Capture the cell that displays the provided text and extract its [X, Y] central coordinate. 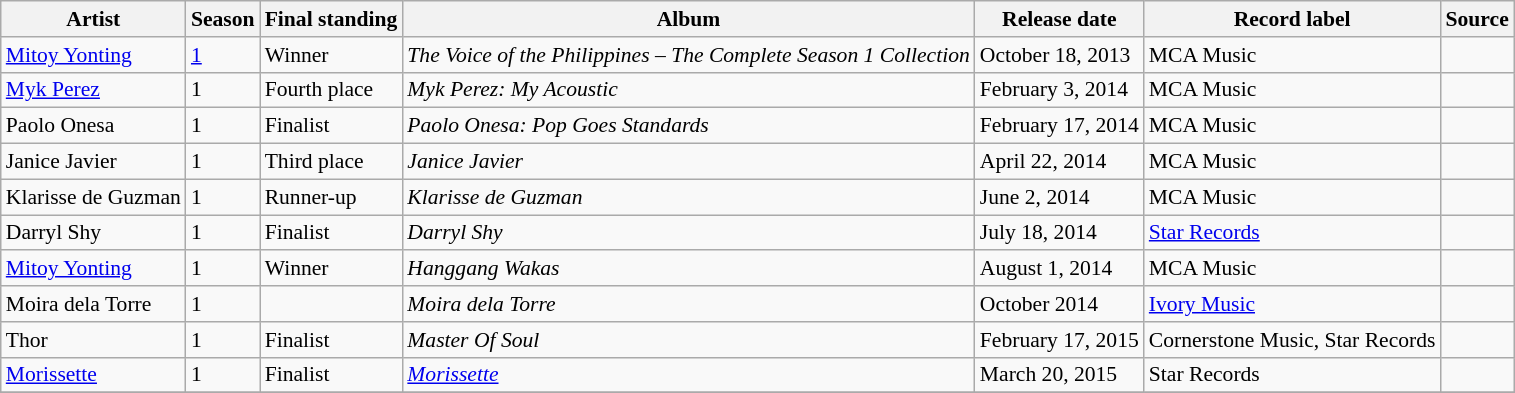
Runner-up [332, 197]
Record label [1292, 19]
July 18, 2014 [1060, 233]
Fourth place [332, 90]
February 17, 2014 [1060, 126]
Release date [1060, 19]
Thor [94, 340]
February 17, 2015 [1060, 340]
Paolo Onesa: Pop Goes Standards [688, 126]
Third place [332, 162]
Master Of Soul [688, 340]
March 20, 2015 [1060, 375]
Season [223, 19]
April 22, 2014 [1060, 162]
The Voice of the Philippines – The Complete Season 1 Collection [688, 55]
Artist [94, 19]
June 2, 2014 [1060, 197]
October 18, 2013 [1060, 55]
October 2014 [1060, 304]
Myk Perez: My Acoustic [688, 90]
Myk Perez [94, 90]
Source [1476, 19]
Paolo Onesa [94, 126]
Ivory Music [1292, 304]
Hanggang Wakas [688, 269]
Final standing [332, 19]
Cornerstone Music, Star Records [1292, 340]
February 3, 2014 [1060, 90]
August 1, 2014 [1060, 269]
Album [688, 19]
